Provide the [x, y] coordinate of the cell's center where the given text is located.  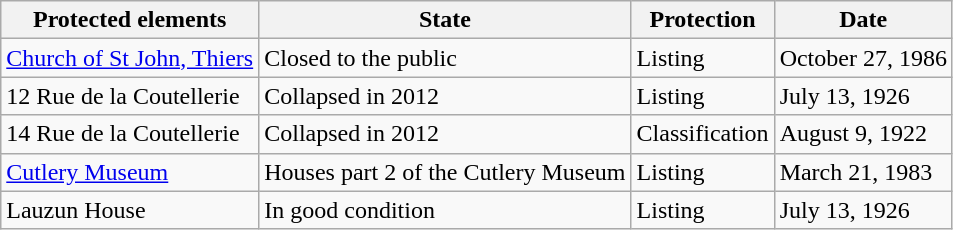
Protection [702, 20]
14 Rue de la Coutellerie [130, 134]
Classification [702, 134]
In good condition [445, 210]
Date [863, 20]
August 9, 1922 [863, 134]
Cutlery Museum [130, 172]
Houses part 2 of the Cutlery Museum [445, 172]
Protected elements [130, 20]
October 27, 1986 [863, 58]
Church of St John, Thiers [130, 58]
12 Rue de la Coutellerie [130, 96]
Lauzun House [130, 210]
March 21, 1983 [863, 172]
State [445, 20]
Closed to the public [445, 58]
